Capture the cell that displays the provided text and extract its (X, Y) central coordinate. 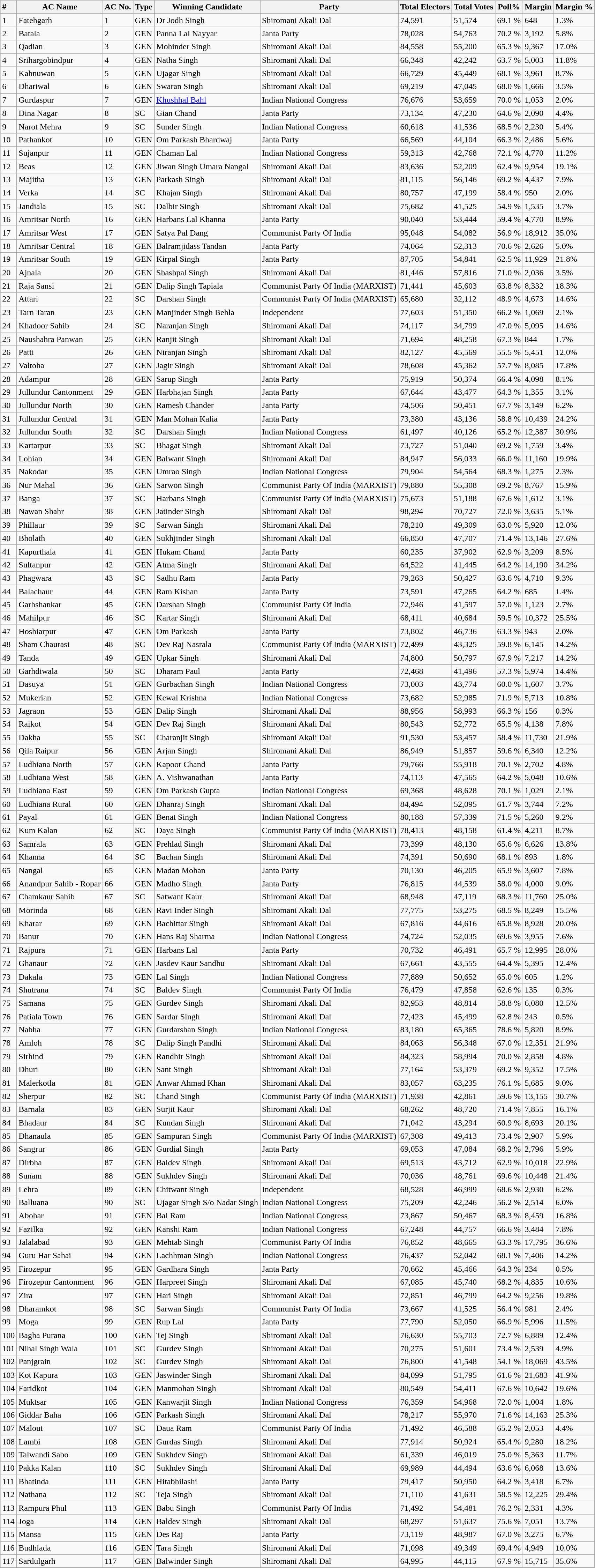
61.4 % (509, 831)
10,439 (538, 419)
79,880 (425, 485)
4,835 (538, 1282)
12.2% (574, 751)
Batala (60, 34)
78,608 (425, 365)
9,954 (538, 166)
61,497 (425, 432)
78,217 (425, 1415)
Kanwarjit Singh (207, 1402)
21,683 (538, 1375)
Kartar Singh (207, 618)
73,802 (425, 631)
53,275 (473, 910)
Nabha (60, 1030)
67,644 (425, 392)
Surjit Kaur (207, 1109)
Jullundur Central (60, 419)
5.6% (574, 140)
Arjan Singh (207, 751)
Ujagar Singh S/o Nadar Singh (207, 1202)
63,235 (473, 1083)
Des Raj (207, 1534)
Hukam Chand (207, 551)
Dhanraj Singh (207, 804)
Qadian (60, 47)
Rup Lal (207, 1322)
67.7 % (509, 406)
91,530 (425, 737)
Bhatinda (60, 1481)
Jaswinder Singh (207, 1375)
Amloh (60, 1043)
42,246 (473, 1202)
65.4 % (509, 1442)
78.6 % (509, 1030)
66.6 % (509, 1229)
Mansa (60, 1534)
73,134 (425, 113)
79,904 (425, 472)
54,564 (473, 472)
3,275 (538, 1534)
76,800 (425, 1362)
57.7 % (509, 365)
86,949 (425, 751)
Sant Singh (207, 1070)
71,441 (425, 286)
72,946 (425, 605)
17.8% (574, 365)
43,325 (473, 645)
72,423 (425, 1017)
Dasuya (60, 684)
13,155 (538, 1096)
Jasdev Kaur Sandhu (207, 963)
685 (538, 592)
51,350 (473, 312)
54,763 (473, 34)
Satwant Kaur (207, 897)
Dev Raj Nasrala (207, 645)
41,445 (473, 565)
7.6% (574, 937)
84,558 (425, 47)
87,705 (425, 259)
Teja Singh (207, 1495)
46,019 (473, 1455)
Kirpal Singh (207, 259)
4.3% (574, 1508)
78,028 (425, 34)
156 (538, 711)
18,069 (538, 1362)
54,082 (473, 233)
20.0% (574, 923)
Balramjidass Tandan (207, 246)
69,053 (425, 1149)
Kapurthala (60, 551)
65.5 % (509, 724)
Hari Singh (207, 1295)
57,816 (473, 273)
90,040 (425, 220)
69.4 % (509, 1548)
Amritsar Central (60, 246)
47,265 (473, 592)
98,294 (425, 512)
48,628 (473, 790)
59,313 (425, 153)
Ludhiana West (60, 777)
Kundan Singh (207, 1123)
65.6 % (509, 844)
Naushahra Panwan (60, 339)
54,968 (473, 1402)
Srihargobindpur (60, 60)
1,535 (538, 206)
Madan Mohan (207, 870)
243 (538, 1017)
2.3% (574, 472)
66.2 % (509, 312)
67,308 (425, 1136)
73,682 (425, 698)
30.7% (574, 1096)
74,064 (425, 246)
45,362 (473, 365)
66.9 % (509, 1322)
Balwant Singh (207, 459)
6,145 (538, 645)
3,635 (538, 512)
45,449 (473, 73)
12,351 (538, 1043)
5,685 (538, 1083)
10,018 (538, 1162)
2,930 (538, 1189)
Sukhjinder Singh (207, 538)
84,947 (425, 459)
5,363 (538, 1455)
Samrala (60, 844)
47,119 (473, 897)
40,684 (473, 618)
1.4% (574, 592)
Sadhu Ram (207, 578)
13.8% (574, 844)
55,308 (473, 485)
Ghanaur (60, 963)
950 (538, 193)
74,391 (425, 857)
29.4% (574, 1495)
8,332 (538, 286)
10,448 (538, 1176)
Hans Raj Sharma (207, 937)
41,496 (473, 671)
Atma Singh (207, 565)
Niranjan Singh (207, 352)
53,379 (473, 1070)
Firozepur (60, 1269)
70.6 % (509, 246)
74,724 (425, 937)
Margin (538, 7)
Jullundur North (60, 406)
6,080 (538, 1003)
9.2% (574, 817)
Firozepur Cantonment (60, 1282)
14,163 (538, 1415)
Budhlada (60, 1548)
57,339 (473, 817)
2,486 (538, 140)
Amritsar West (60, 233)
Banur (60, 937)
Satya Pal Dang (207, 233)
Sarwon Singh (207, 485)
Sultanpur (60, 565)
11,160 (538, 459)
66,348 (425, 60)
72.7 % (509, 1335)
Om Parkash (207, 631)
83,057 (425, 1083)
43,136 (473, 419)
76.1 % (509, 1083)
62.4 % (509, 166)
44,757 (473, 1229)
3,209 (538, 551)
Shashpal Singh (207, 273)
59.4 % (509, 220)
17.0% (574, 47)
73,003 (425, 684)
56.4 % (509, 1309)
Patiala Town (60, 1017)
Umrao Singh (207, 472)
35.6% (574, 1561)
42,768 (473, 153)
2,331 (538, 1508)
2,858 (538, 1056)
69,989 (425, 1468)
Morinda (60, 910)
943 (538, 631)
11.5% (574, 1322)
47,230 (473, 113)
45,466 (473, 1269)
71,042 (425, 1123)
65.9 % (509, 870)
63.0 % (509, 525)
Sangrur (60, 1149)
16.1% (574, 1109)
73,380 (425, 419)
44,616 (473, 923)
51,188 (473, 498)
41,536 (473, 126)
51,601 (473, 1348)
5,395 (538, 963)
234 (538, 1269)
50,690 (473, 857)
Bachan Singh (207, 857)
11.2% (574, 153)
Natha Singh (207, 60)
50,374 (473, 379)
Hitabhilashi (207, 1481)
78,210 (425, 525)
Amritsar North (60, 220)
9.3% (574, 578)
47,858 (473, 990)
Qila Raipur (60, 751)
Ramesh Chander (207, 406)
Ludhiana East (60, 790)
5.4% (574, 126)
4,000 (538, 884)
4,098 (538, 379)
48,761 (473, 1176)
46,736 (473, 631)
11,929 (538, 259)
52,772 (473, 724)
Kum Kalan (60, 831)
68,297 (425, 1521)
5,003 (538, 60)
63.8 % (509, 286)
2,539 (538, 1348)
52,985 (473, 698)
72,499 (425, 645)
68,948 (425, 897)
43.5% (574, 1362)
47,565 (473, 777)
Raja Sansi (60, 286)
50,924 (473, 1442)
43,477 (473, 392)
4,437 (538, 180)
8.1% (574, 379)
55,200 (473, 47)
2,514 (538, 1202)
Attari (60, 299)
4,138 (538, 724)
58.0 % (509, 884)
52,313 (473, 246)
14.4% (574, 671)
Valtoha (60, 365)
48,158 (473, 831)
5,048 (538, 777)
53,444 (473, 220)
44,494 (473, 1468)
Khushhal Bahl (207, 100)
Dhuri (60, 1070)
Zira (60, 1295)
41,548 (473, 1362)
Harbans Lal (207, 950)
60,235 (425, 551)
61.6 % (509, 1375)
15.9% (574, 485)
54.1 % (509, 1362)
41,631 (473, 1495)
3,744 (538, 804)
Moga (60, 1322)
2,702 (538, 764)
58,994 (473, 1056)
76.2 % (509, 1508)
Bhadaur (60, 1123)
Mukerian (60, 698)
5,451 (538, 352)
605 (538, 976)
76,479 (425, 990)
88,956 (425, 711)
43,294 (473, 1123)
3,607 (538, 870)
Gurdarshan Singh (207, 1030)
19.9% (574, 459)
5,260 (538, 817)
Manjinder Singh Behla (207, 312)
Jullundur Cantonment (60, 392)
Gurbachan Singh (207, 684)
73,667 (425, 1309)
Patti (60, 352)
Kewal Krishna (207, 698)
53,659 (473, 100)
Phillaur (60, 525)
Dina Nagar (60, 113)
Malerkotla (60, 1083)
Upkar Singh (207, 658)
62.6 % (509, 990)
73,727 (425, 445)
82,953 (425, 1003)
76,630 (425, 1335)
70,732 (425, 950)
Chaman Lal (207, 153)
2,796 (538, 1149)
Randhir Singh (207, 1056)
74,117 (425, 326)
Lambi (60, 1442)
648 (538, 20)
71,694 (425, 339)
28.0% (574, 950)
1,123 (538, 605)
Bholath (60, 538)
Sampuran Singh (207, 1136)
Mahilpur (60, 618)
1,004 (538, 1402)
52,209 (473, 166)
46,491 (473, 950)
Jalalabad (60, 1242)
52,050 (473, 1322)
Dalbir Singh (207, 206)
50,652 (473, 976)
15.5% (574, 910)
844 (538, 339)
51,637 (473, 1521)
79,263 (425, 578)
Garhdiwala (60, 671)
1,666 (538, 87)
15,715 (538, 1561)
60,618 (425, 126)
74,506 (425, 406)
27.6% (574, 538)
7,217 (538, 658)
Abohar (60, 1216)
72,468 (425, 671)
30.9% (574, 432)
3,484 (538, 1229)
3,192 (538, 34)
13.7% (574, 1521)
7.2% (574, 804)
68.6 % (509, 1189)
76,437 (425, 1256)
Harpreet Singh (207, 1282)
Nawan Shahr (60, 512)
72.1 % (509, 153)
Prehlad Singh (207, 844)
1,355 (538, 392)
41.9% (574, 1375)
75,919 (425, 379)
13,146 (538, 538)
5,974 (538, 671)
Bagha Purana (60, 1335)
52,042 (473, 1256)
Kapoor Chand (207, 764)
77,790 (425, 1322)
64.4 % (509, 963)
68,411 (425, 618)
Panjgrain (60, 1362)
Dr Jodh Singh (207, 20)
Jandiala (60, 206)
82,127 (425, 352)
Raikot (60, 724)
17,795 (538, 1242)
73,867 (425, 1216)
Om Parkash Gupta (207, 790)
21.4% (574, 1176)
Sirhind (60, 1056)
Chitwant Singh (207, 1189)
73,399 (425, 844)
4,211 (538, 831)
Dirbha (60, 1162)
60.0 % (509, 684)
55.5 % (509, 352)
54,481 (473, 1508)
71.6 % (509, 1415)
2,907 (538, 1136)
8,693 (538, 1123)
83,636 (425, 166)
70,275 (425, 1348)
Dalip Singh (207, 711)
84,063 (425, 1043)
Verka (60, 193)
9,280 (538, 1442)
1.3% (574, 20)
Total Votes (473, 7)
5.0% (574, 246)
19.6% (574, 1388)
9,367 (538, 47)
44,104 (473, 140)
66.0 % (509, 459)
8,459 (538, 1216)
50,950 (473, 1481)
19.1% (574, 166)
8,085 (538, 365)
Dharam Paul (207, 671)
11.8% (574, 60)
Sunder Singh (207, 126)
Jatinder Singh (207, 512)
25.0% (574, 897)
25.3% (574, 1415)
6,340 (538, 751)
Khanna (60, 857)
Bal Ram (207, 1216)
21.8% (574, 259)
56,348 (473, 1043)
6.0% (574, 1202)
5,713 (538, 698)
68.0 % (509, 87)
65.0 % (509, 976)
59.8 % (509, 645)
12,225 (538, 1495)
58.5 % (509, 1495)
Faridkot (60, 1388)
63.7 % (509, 60)
48,665 (473, 1242)
Tej Singh (207, 1335)
Pathankot (60, 140)
78,413 (425, 831)
Sardulgarh (60, 1561)
Babu Singh (207, 1508)
74,591 (425, 20)
56.2 % (509, 1202)
57.0 % (509, 605)
Dalip Singh Pandhi (207, 1043)
Gardhara Singh (207, 1269)
10,372 (538, 618)
10,642 (538, 1388)
12.5% (574, 1003)
Majitha (60, 180)
58,993 (473, 711)
56,033 (473, 459)
Om Parkash Bhardwaj (207, 140)
Kot Kapura (60, 1375)
45,499 (473, 1017)
Samana (60, 1003)
Dalip Singh Tapiala (207, 286)
18.3% (574, 286)
Khajan Singh (207, 193)
Rampura Phul (60, 1508)
67,661 (425, 963)
Madho Singh (207, 884)
45,603 (473, 286)
Nathana (60, 1495)
77,775 (425, 910)
70,130 (425, 870)
AC Name (60, 7)
Ram Kishan (207, 592)
79,766 (425, 764)
65,680 (425, 299)
9,352 (538, 1070)
73,591 (425, 592)
135 (538, 990)
69,219 (425, 87)
74,113 (425, 777)
1,275 (538, 472)
1.7% (574, 339)
10.8% (574, 698)
80,549 (425, 1388)
73,119 (425, 1534)
Lal Singh (207, 976)
43,712 (473, 1162)
42,242 (473, 60)
51,795 (473, 1375)
65.8 % (509, 923)
65.7 % (509, 950)
Muktsar (60, 1402)
1,759 (538, 445)
1,069 (538, 312)
76,676 (425, 100)
62.8 % (509, 1017)
69.1 % (509, 20)
41,597 (473, 605)
Anwar Ahmad Khan (207, 1083)
54,411 (473, 1388)
75.0 % (509, 1455)
69,368 (425, 790)
Shutrana (60, 990)
48.9 % (509, 299)
95,048 (425, 233)
Poll% (509, 7)
Party (329, 7)
64.6 % (509, 113)
Phagwara (60, 578)
Joga (60, 1521)
Charanjit Singh (207, 737)
70,662 (425, 1269)
3.4% (574, 445)
72,851 (425, 1295)
67,248 (425, 1229)
66,729 (425, 73)
66.4 % (509, 379)
3,961 (538, 73)
Daua Ram (207, 1428)
70,727 (473, 512)
AC No. (118, 7)
Lachhman Singh (207, 1256)
17.5% (574, 1070)
71.5 % (509, 817)
Sujanpur (60, 153)
Chand Singh (207, 1096)
1,053 (538, 100)
46,588 (473, 1428)
1.2% (574, 976)
5,820 (538, 1030)
47,045 (473, 87)
71.0 % (509, 273)
Dhanaula (60, 1136)
6,889 (538, 1335)
Adampur (60, 379)
59.5 % (509, 618)
981 (538, 1309)
Sham Chaurasi (60, 645)
Mohinder Singh (207, 47)
Tara Singh (207, 1548)
Dharamkot (60, 1309)
Barnala (60, 1109)
3,418 (538, 1481)
11,760 (538, 897)
Chamkaur Sahib (60, 897)
45,569 (473, 352)
44,115 (473, 1561)
46,999 (473, 1189)
75.6 % (509, 1521)
81,115 (425, 180)
50,427 (473, 578)
Dakala (60, 976)
# (8, 7)
54,841 (473, 259)
4,710 (538, 578)
47.0 % (509, 326)
4.9% (574, 1348)
55,703 (473, 1335)
Payal (60, 817)
Balluana (60, 1202)
8,767 (538, 485)
Rajpura (60, 950)
2,036 (538, 273)
64,995 (425, 1561)
Khadoor Sahib (60, 326)
Fazilka (60, 1229)
Kanshi Ram (207, 1229)
81,446 (425, 273)
Malout (60, 1428)
Kartarpur (60, 445)
Bachittar Singh (207, 923)
Ajnala (60, 273)
22.9% (574, 1162)
Nangal (60, 870)
77,603 (425, 312)
80,188 (425, 817)
Jullundur South (60, 432)
34.2% (574, 565)
Margin % (574, 7)
48,130 (473, 844)
Bhagat Singh (207, 445)
Harbans Singh (207, 498)
14,190 (538, 565)
49,413 (473, 1136)
53,457 (473, 737)
80,543 (425, 724)
55,970 (473, 1415)
51,574 (473, 20)
Tarn Taran (60, 312)
76,852 (425, 1242)
Sherpur (60, 1096)
68,528 (425, 1189)
Giddar Baha (60, 1415)
70,036 (425, 1176)
49,349 (473, 1548)
Manmohan Singh (207, 1388)
74,800 (425, 658)
35.0% (574, 233)
83,180 (425, 1030)
1,029 (538, 790)
46,205 (473, 870)
Type (144, 7)
71.9 % (509, 698)
Panna Lal Nayyar (207, 34)
44,539 (473, 884)
69,513 (425, 1162)
18.2% (574, 1442)
Pakka Kalan (60, 1468)
51,857 (473, 751)
51,040 (473, 445)
34,799 (473, 326)
11.7% (574, 1455)
Banga (60, 498)
43,555 (473, 963)
Sardar Singh (207, 1017)
47,084 (473, 1149)
12,387 (538, 432)
64,522 (425, 565)
24.2% (574, 419)
36.6% (574, 1242)
Lehra (60, 1189)
56.9 % (509, 233)
48,258 (473, 339)
4,673 (538, 299)
61,339 (425, 1455)
893 (538, 857)
Anandpur Sahib - Ropar (60, 884)
48,720 (473, 1109)
Jagraon (60, 711)
65,365 (473, 1030)
2,230 (538, 126)
Mehtab Singh (207, 1242)
2,090 (538, 113)
Dev Raj Singh (207, 724)
Fatehgarh (60, 20)
80,757 (425, 193)
Benat Singh (207, 817)
Jiwan Singh Umara Nangal (207, 166)
Narot Mehra (60, 126)
10.0% (574, 1548)
Dhariwal (60, 87)
66,569 (425, 140)
12,995 (538, 950)
65.3 % (509, 47)
25.5% (574, 618)
5.8% (574, 34)
77,164 (425, 1070)
Amritsar South (60, 259)
16.8% (574, 1216)
Talwandi Sabo (60, 1455)
7.9% (574, 180)
47,707 (473, 538)
1,607 (538, 684)
77,889 (425, 976)
75,209 (425, 1202)
7,406 (538, 1256)
67.3 % (509, 339)
50,797 (473, 658)
70.2 % (509, 34)
2,626 (538, 246)
75,682 (425, 206)
60.9 % (509, 1123)
Ludhiana Rural (60, 804)
18,912 (538, 233)
84,494 (425, 804)
Sarup Singh (207, 379)
52,035 (473, 937)
48,814 (473, 1003)
Naranjan Singh (207, 326)
1,612 (538, 498)
5,095 (538, 326)
Nur Mahal (60, 485)
Beas (60, 166)
84,323 (425, 1056)
19.8% (574, 1295)
40,126 (473, 432)
77,914 (425, 1442)
5,920 (538, 525)
50,451 (473, 406)
75,673 (425, 498)
Ranjit Singh (207, 339)
7,855 (538, 1109)
66,850 (425, 538)
Gian Chand (207, 113)
76,815 (425, 884)
57.3 % (509, 671)
Ujagar Singh (207, 73)
Dakha (60, 737)
2,053 (538, 1428)
Total Electors (425, 7)
Ravi Inder Singh (207, 910)
3,955 (538, 937)
52,095 (473, 804)
49,309 (473, 525)
Kharar (60, 923)
Gurdaspur (60, 100)
5.1% (574, 512)
47,199 (473, 193)
2.4% (574, 1309)
62.5 % (509, 259)
71,110 (425, 1495)
Ludhiana North (60, 764)
Winning Candidate (207, 7)
2.7% (574, 605)
Gurdial Singh (207, 1149)
48,987 (473, 1534)
61.7 % (509, 804)
Nakodar (60, 472)
79,417 (425, 1481)
68,262 (425, 1109)
Harbans Lal Khanna (207, 220)
42,861 (473, 1096)
3,149 (538, 406)
Man Mohan Kalia (207, 419)
7,051 (538, 1521)
32,112 (473, 299)
54.9 % (509, 206)
11,730 (538, 737)
8.5% (574, 551)
Daya Singh (207, 831)
Tanda (60, 658)
Guru Har Sahai (60, 1256)
Hoshiarpur (60, 631)
Jagir Singh (207, 365)
Harbhajan Singh (207, 392)
71,938 (425, 1096)
Balwinder Singh (207, 1561)
5,996 (538, 1322)
6,626 (538, 844)
A. Vishwanathan (207, 777)
Sunam (60, 1176)
67,816 (425, 923)
67,085 (425, 1282)
20.1% (574, 1123)
50,467 (473, 1216)
Nihal Singh Wala (60, 1348)
56,146 (473, 180)
8,928 (538, 923)
84,099 (425, 1375)
6,068 (538, 1468)
9,256 (538, 1295)
43,774 (473, 684)
13.6% (574, 1468)
8,249 (538, 910)
4,949 (538, 1548)
Garhshankar (60, 605)
Lohian (60, 459)
45,740 (473, 1282)
Swaran Singh (207, 87)
71,098 (425, 1548)
37,902 (473, 551)
46,799 (473, 1295)
Balachaur (60, 592)
55,918 (473, 764)
Kahnuwan (60, 73)
76,359 (425, 1402)
Gurdas Singh (207, 1442)
